Provide the (X, Y) coordinate of the cell's center where the given text is located.  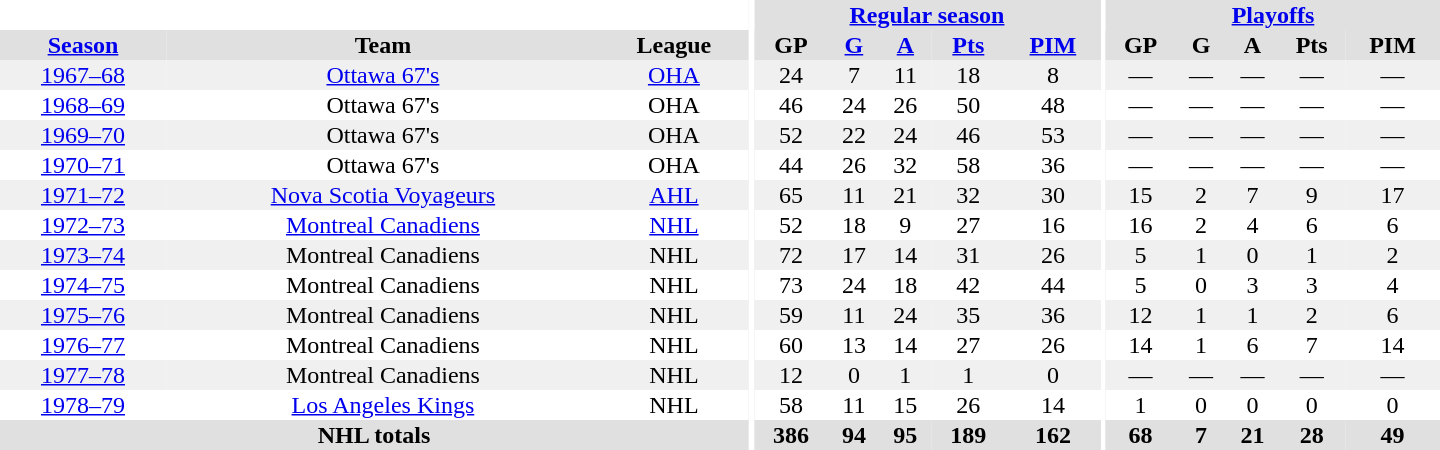
386 (791, 435)
1971–72 (83, 195)
35 (968, 315)
49 (1392, 435)
31 (968, 255)
72 (791, 255)
1972–73 (83, 225)
Regular season (927, 15)
42 (968, 285)
162 (1054, 435)
50 (968, 105)
30 (1054, 195)
189 (968, 435)
1970–71 (83, 165)
Nova Scotia Voyageurs (383, 195)
1968–69 (83, 105)
48 (1054, 105)
95 (906, 435)
68 (1140, 435)
1967–68 (83, 75)
8 (1054, 75)
1969–70 (83, 135)
53 (1054, 135)
Los Angeles Kings (383, 405)
Season (83, 45)
94 (854, 435)
59 (791, 315)
73 (791, 285)
1974–75 (83, 285)
Team (383, 45)
1977–78 (83, 375)
1978–79 (83, 405)
22 (854, 135)
Playoffs (1273, 15)
1973–74 (83, 255)
13 (854, 345)
65 (791, 195)
60 (791, 345)
NHL totals (374, 435)
League (674, 45)
1976–77 (83, 345)
28 (1312, 435)
1975–76 (83, 315)
AHL (674, 195)
